Capture the cell that displays the provided text and extract its (x, y) central coordinate. 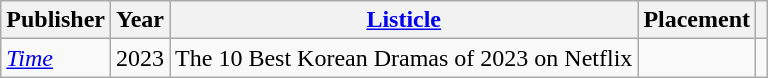
Publisher (56, 20)
Placement (697, 20)
Year (140, 20)
Time (56, 58)
2023 (140, 58)
Listicle (404, 20)
The 10 Best Korean Dramas of 2023 on Netflix (404, 58)
